Detect which cell encompasses the target text, then output its (X, Y) center coordinate. 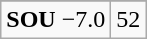
SOU −7.0 (56, 20)
52 (128, 20)
